Locate the cell with the specified text and output its (x, y) center coordinate. 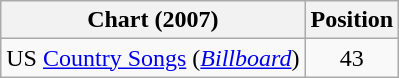
Position (352, 20)
US Country Songs (Billboard) (153, 58)
Chart (2007) (153, 20)
43 (352, 58)
